Find where the given text appears and provide that cell's center as [x, y] coordinate. 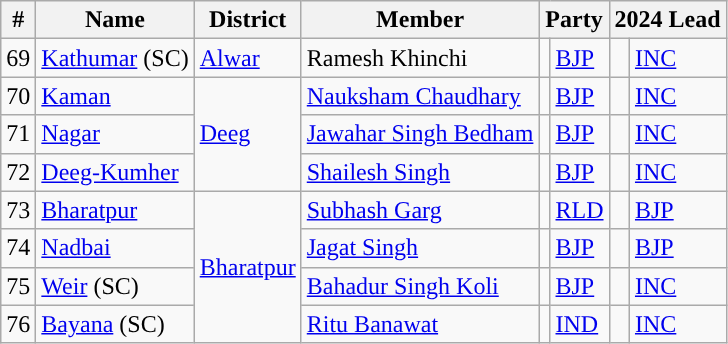
Kathumar (SC) [115, 58]
Alwar [248, 58]
Kaman [115, 96]
District [248, 20]
Bayana (SC) [115, 324]
Nauksham Chaudhary [420, 96]
Jawahar Singh Bedham [420, 134]
72 [18, 172]
76 [18, 324]
Nadbai [115, 248]
75 [18, 286]
Deeg [248, 134]
73 [18, 210]
Ritu Banawat [420, 324]
Subhash Garg [420, 210]
Name [115, 20]
RLD [580, 210]
Jagat Singh [420, 248]
Party [574, 20]
2024 Lead [668, 20]
71 [18, 134]
Bahadur Singh Koli [420, 286]
Shailesh Singh [420, 172]
74 [18, 248]
IND [580, 324]
Weir (SC) [115, 286]
Nagar [115, 134]
Deeg-Kumher [115, 172]
69 [18, 58]
Member [420, 20]
# [18, 20]
70 [18, 96]
Ramesh Khinchi [420, 58]
